Return the [x, y] coordinate for the center point of the cell that contains the specified text.  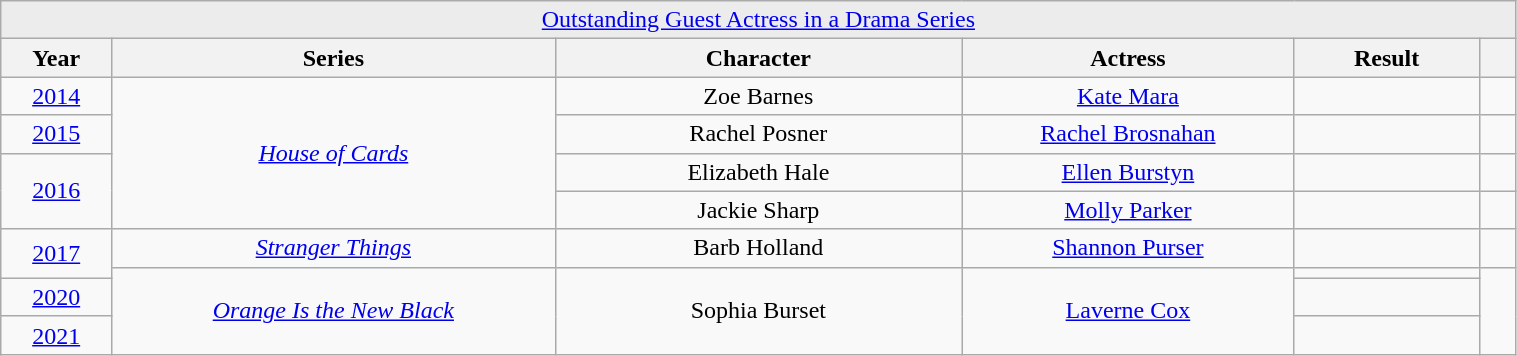
Outstanding Guest Actress in a Drama Series [758, 20]
Result [1386, 58]
Barb Holland [758, 248]
Year [56, 58]
2021 [56, 335]
Stranger Things [334, 248]
Jackie Sharp [758, 210]
Rachel Posner [758, 134]
Actress [1128, 58]
Rachel Brosnahan [1128, 134]
2014 [56, 96]
2017 [56, 254]
Sophia Burset [758, 310]
Ellen Burstyn [1128, 172]
Kate Mara [1128, 96]
House of Cards [334, 153]
Character [758, 58]
Molly Parker [1128, 210]
2016 [56, 191]
Series [334, 58]
Shannon Purser [1128, 248]
Laverne Cox [1128, 310]
Orange Is the New Black [334, 310]
2015 [56, 134]
Elizabeth Hale [758, 172]
Zoe Barnes [758, 96]
2020 [56, 297]
